Determine the (X, Y) coordinate at the center of the cell enclosing the given text.  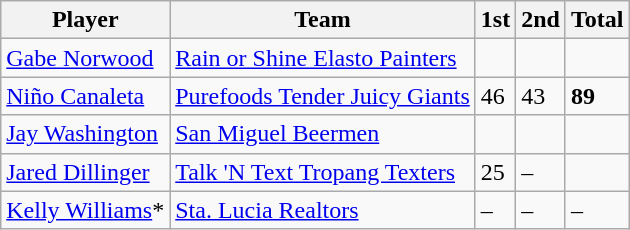
Jay Washington (86, 134)
Total (597, 20)
Kelly Williams* (86, 210)
Jared Dillinger (86, 172)
Purefoods Tender Juicy Giants (323, 96)
Gabe Norwood (86, 58)
Team (323, 20)
1st (495, 20)
Niño Canaleta (86, 96)
43 (541, 96)
2nd (541, 20)
46 (495, 96)
Rain or Shine Elasto Painters (323, 58)
25 (495, 172)
Talk 'N Text Tropang Texters (323, 172)
San Miguel Beermen (323, 134)
Player (86, 20)
89 (597, 96)
Sta. Lucia Realtors (323, 210)
